Capture the cell that displays the provided text and extract its [X, Y] central coordinate. 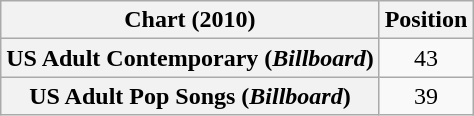
US Adult Contemporary (Billboard) [190, 58]
Chart (2010) [190, 20]
Position [426, 20]
43 [426, 58]
39 [426, 96]
US Adult Pop Songs (Billboard) [190, 96]
